For the text-containing cell, return its midpoint in (x, y) coordinate format. 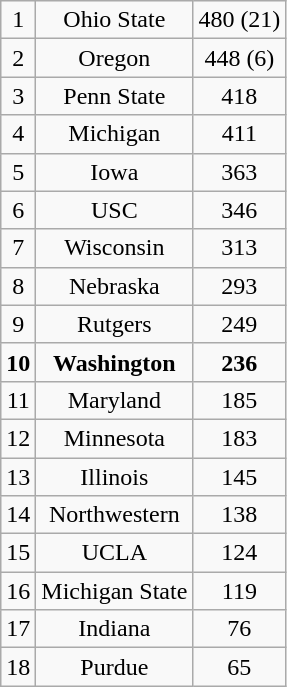
411 (240, 134)
7 (18, 248)
313 (240, 248)
Nebraska (114, 286)
Minnesota (114, 438)
4 (18, 134)
Oregon (114, 58)
363 (240, 172)
16 (18, 591)
185 (240, 400)
13 (18, 477)
Maryland (114, 400)
6 (18, 210)
12 (18, 438)
3 (18, 96)
14 (18, 515)
Michigan (114, 134)
18 (18, 667)
Indiana (114, 629)
Wisconsin (114, 248)
8 (18, 286)
Rutgers (114, 324)
5 (18, 172)
138 (240, 515)
346 (240, 210)
418 (240, 96)
145 (240, 477)
1 (18, 20)
15 (18, 553)
183 (240, 438)
Iowa (114, 172)
236 (240, 362)
293 (240, 286)
10 (18, 362)
249 (240, 324)
Washington (114, 362)
11 (18, 400)
Michigan State (114, 591)
448 (6) (240, 58)
65 (240, 667)
17 (18, 629)
124 (240, 553)
Ohio State (114, 20)
Northwestern (114, 515)
2 (18, 58)
76 (240, 629)
USC (114, 210)
UCLA (114, 553)
9 (18, 324)
480 (21) (240, 20)
Illinois (114, 477)
119 (240, 591)
Penn State (114, 96)
Purdue (114, 667)
